Capture the cell that displays the provided text and extract its (x, y) central coordinate. 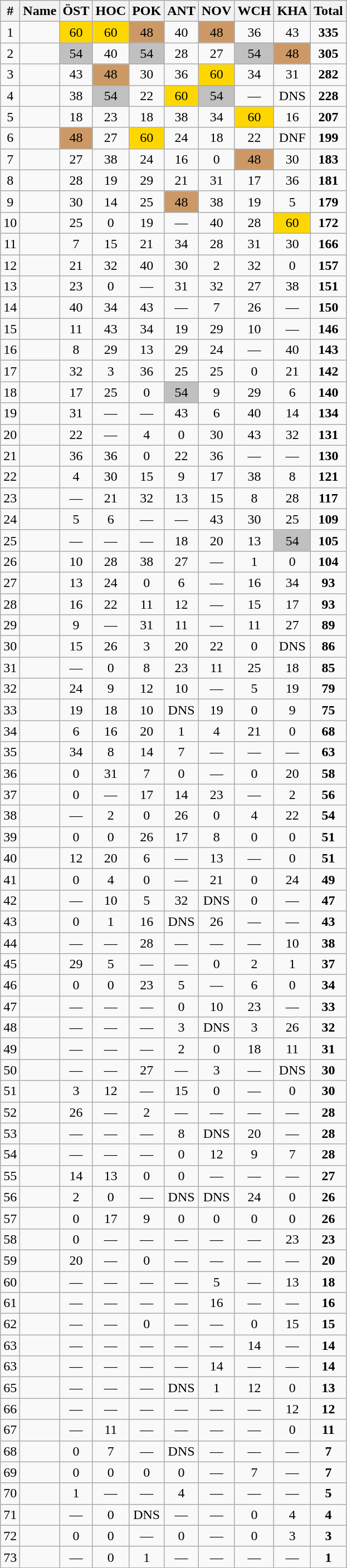
183 (329, 159)
69 (10, 1472)
62 (10, 1324)
172 (329, 223)
207 (329, 117)
57 (10, 1218)
150 (329, 308)
335 (329, 32)
86 (329, 647)
67 (10, 1430)
181 (329, 180)
55 (10, 1176)
109 (329, 519)
140 (329, 392)
65 (10, 1388)
41 (10, 879)
305 (329, 53)
104 (329, 561)
282 (329, 75)
228 (329, 96)
75 (329, 710)
151 (329, 287)
39 (10, 837)
ANT (182, 11)
85 (329, 668)
HOC (111, 11)
52 (10, 1112)
73 (10, 1557)
POK (147, 11)
134 (329, 413)
157 (329, 265)
130 (329, 456)
70 (10, 1493)
NOV (216, 11)
ÖST (76, 11)
59 (10, 1260)
44 (10, 943)
71 (10, 1515)
142 (329, 371)
KHA (292, 11)
53 (10, 1133)
61 (10, 1303)
89 (329, 625)
199 (329, 138)
35 (10, 752)
72 (10, 1536)
105 (329, 540)
66 (10, 1409)
# (10, 11)
45 (10, 964)
Total (329, 11)
DNF (292, 138)
179 (329, 201)
166 (329, 244)
50 (10, 1070)
79 (329, 689)
WCH (254, 11)
121 (329, 477)
Name (40, 11)
42 (10, 900)
146 (329, 329)
131 (329, 435)
143 (329, 350)
117 (329, 498)
46 (10, 985)
